Return [X, Y] of the center of cell containing provided text 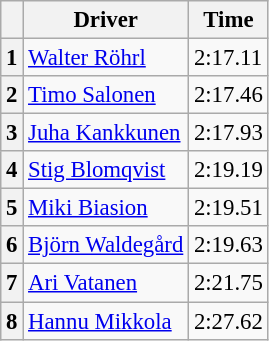
1 [12, 58]
2:19.63 [229, 245]
Miki Biasion [106, 208]
6 [12, 245]
5 [12, 208]
Ari Vatanen [106, 283]
2:17.11 [229, 58]
2:27.62 [229, 321]
2:21.75 [229, 283]
Hannu Mikkola [106, 321]
Walter Röhrl [106, 58]
Stig Blomqvist [106, 170]
8 [12, 321]
Driver [106, 20]
2:19.51 [229, 208]
Björn Waldegård [106, 245]
3 [12, 133]
2:17.46 [229, 95]
Juha Kankkunen [106, 133]
Timo Salonen [106, 95]
2:17.93 [229, 133]
2 [12, 95]
7 [12, 283]
4 [12, 170]
2:19.19 [229, 170]
Time [229, 20]
